Extract the [x, y] coordinate from the center of the cell holding the provided text.  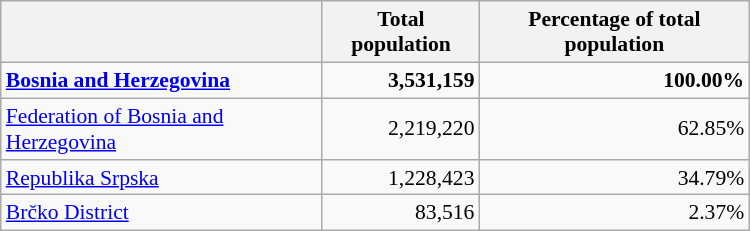
2,219,220 [400, 128]
3,531,159 [400, 80]
Republika Srpska [162, 177]
34.79% [614, 177]
2.37% [614, 213]
62.85% [614, 128]
Bosnia and Herzegovina [162, 80]
100.00% [614, 80]
Total population [400, 32]
1,228,423 [400, 177]
83,516 [400, 213]
Federation of Bosnia and Herzegovina [162, 128]
Percentage of total population [614, 32]
Brčko District [162, 213]
